Extract the [X, Y] coordinate from the center of the cell holding the provided text.  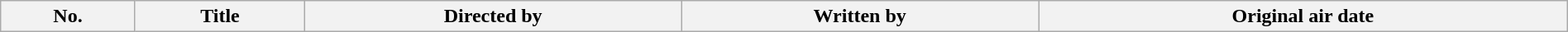
Title [220, 16]
Directed by [493, 16]
Written by [860, 16]
No. [68, 16]
Original air date [1303, 16]
